Return (x, y) of the center of cell containing provided text 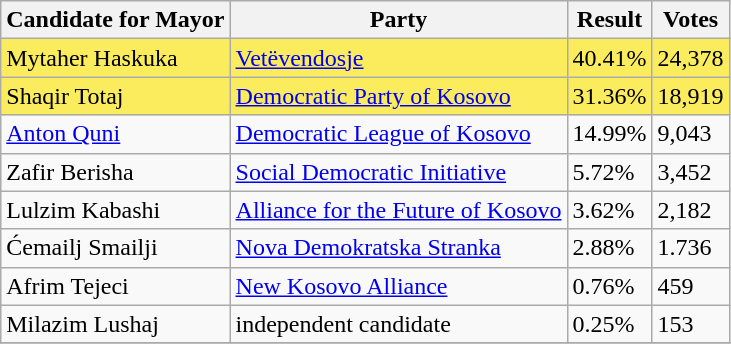
Party (398, 20)
Votes (690, 20)
3.62% (610, 210)
5.72% (610, 172)
31.36% (610, 96)
0.25% (610, 324)
40.41% (610, 58)
Mytaher Haskuka (116, 58)
Alliance for the Future of Kosovo (398, 210)
Result (610, 20)
2,182 (690, 210)
2.88% (610, 248)
independent candidate (398, 324)
14.99% (610, 134)
Milazim Lushaj (116, 324)
1.736 (690, 248)
Shaqir Totaj (116, 96)
3,452 (690, 172)
24,378 (690, 58)
Vetëvendosje (398, 58)
Anton Quni (116, 134)
459 (690, 286)
9,043 (690, 134)
18,919 (690, 96)
New Kosovo Alliance (398, 286)
Ćemailj Smailji (116, 248)
Democratic Party of Kosovo (398, 96)
Candidate for Mayor (116, 20)
Nova Demokratska Stranka (398, 248)
Lulzim Kabashi (116, 210)
Social Democratic Initiative (398, 172)
0.76% (610, 286)
153 (690, 324)
Afrim Tejeci (116, 286)
Democratic League of Kosovo (398, 134)
Zafir Berisha (116, 172)
